Search for the cell housing the specified text and yield its (x, y) center coordinate. 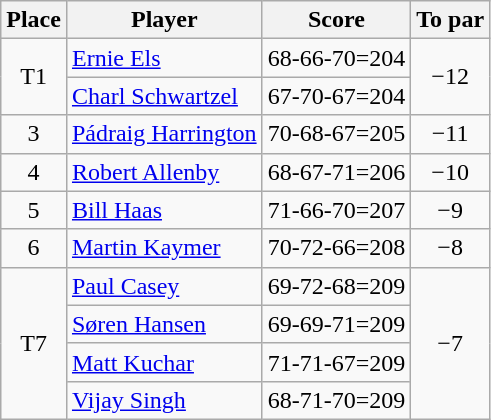
Pádraig Harrington (164, 134)
5 (34, 210)
68-71-70=209 (336, 400)
−8 (450, 248)
68-67-71=206 (336, 172)
Bill Haas (164, 210)
4 (34, 172)
−10 (450, 172)
Place (34, 20)
T1 (34, 77)
70-68-67=205 (336, 134)
Robert Allenby (164, 172)
Martin Kaymer (164, 248)
Ernie Els (164, 58)
Charl Schwartzel (164, 96)
71-71-67=209 (336, 362)
Matt Kuchar (164, 362)
69-72-68=209 (336, 286)
Score (336, 20)
To par (450, 20)
68-66-70=204 (336, 58)
−7 (450, 343)
Paul Casey (164, 286)
69-69-71=209 (336, 324)
6 (34, 248)
Søren Hansen (164, 324)
−9 (450, 210)
70-72-66=208 (336, 248)
Vijay Singh (164, 400)
−11 (450, 134)
3 (34, 134)
Player (164, 20)
T7 (34, 343)
−12 (450, 77)
67-70-67=204 (336, 96)
71-66-70=207 (336, 210)
